Pinpoint the cell where the given text exists, returning its [x, y] midpoint coordinate. 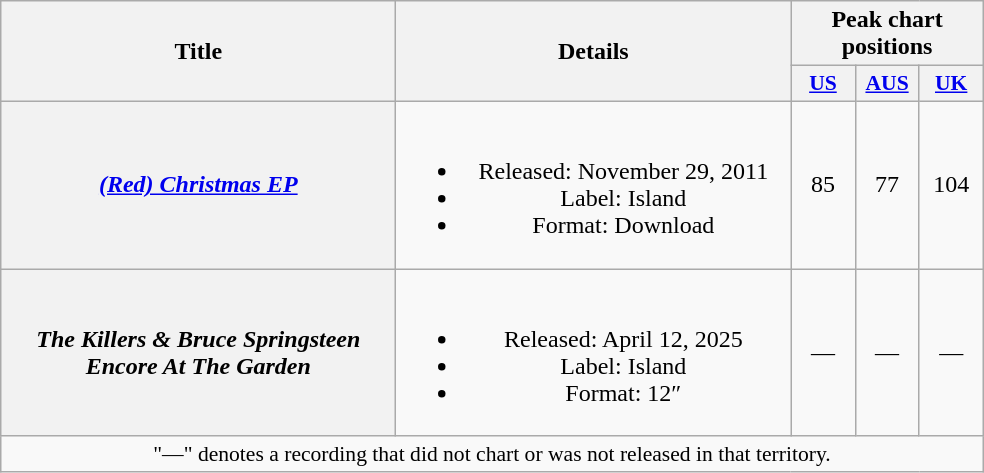
Peak chart positions [887, 34]
UK [951, 84]
104 [951, 184]
85 [823, 184]
Released: April 12, 2025Label: IslandFormat: 12″ [594, 352]
"—" denotes a recording that did not chart or was not released in that territory. [492, 454]
Details [594, 52]
77 [887, 184]
(Red) Christmas EP [198, 184]
Released: November 29, 2011Label: IslandFormat: Download [594, 184]
AUS [887, 84]
The Killers & Bruce Springsteen Encore At The Garden [198, 352]
US [823, 84]
Title [198, 52]
